Capture the cell that displays the provided text and extract its [X, Y] central coordinate. 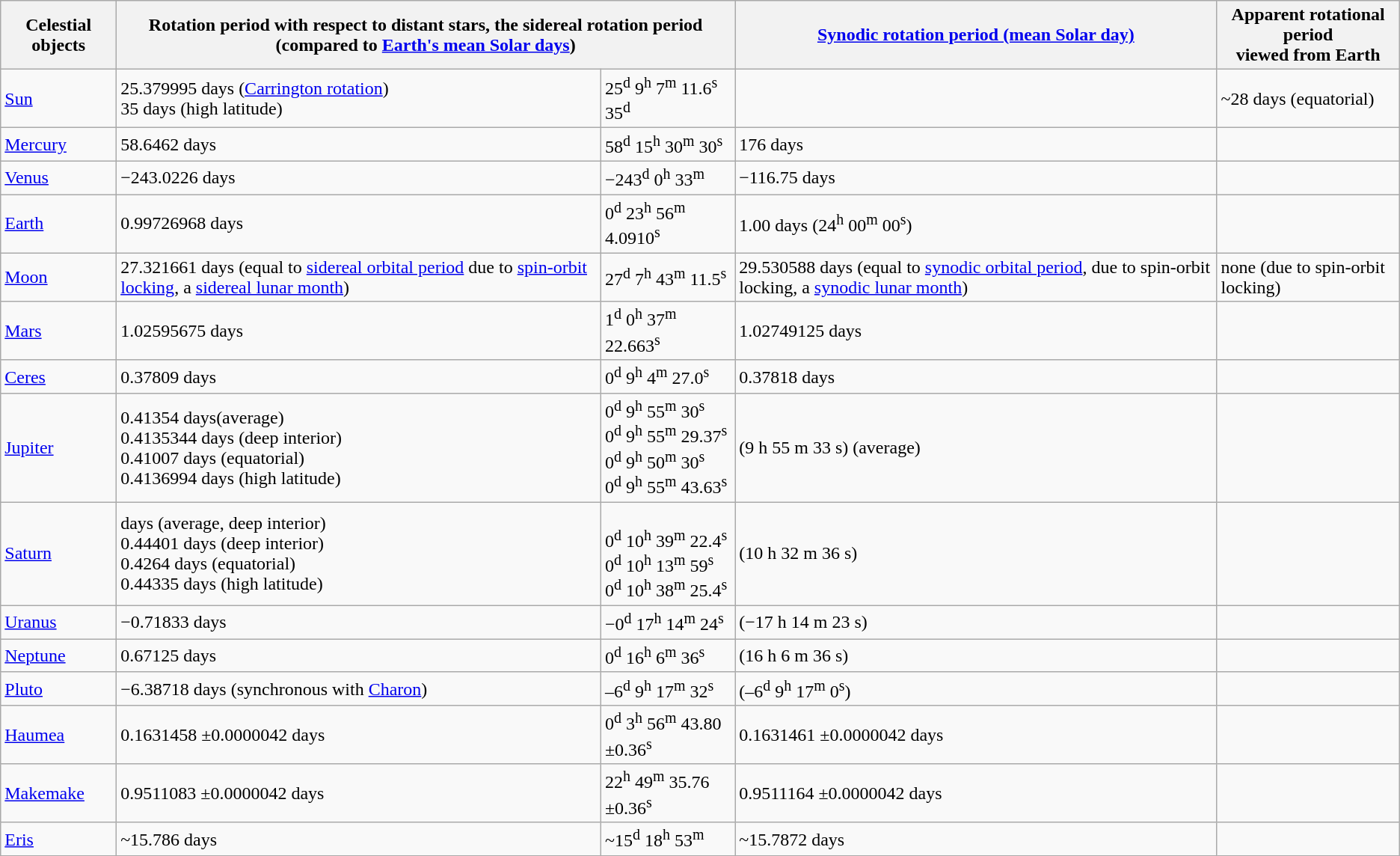
0d 9h 4m 27.0s [667, 377]
Venus [58, 178]
0.9511083 ±0.0000042 days [359, 793]
25d 9h 7m 11.6s35d [667, 99]
Neptune [58, 655]
−243d 0h 33m [667, 178]
27.321661 days (equal to sidereal orbital period due to spin-orbit locking, a sidereal lunar month) [359, 277]
0d 23h 56m 4.0910s [667, 224]
0.41354 days(average)0.4135344 days (deep interior)0.41007 days (equatorial)0.4136994 days (high latitude) [359, 447]
(16 h 6 m 36 s) [976, 655]
Pluto [58, 688]
0.67125 days [359, 655]
Apparent rotational periodviewed from Earth [1308, 35]
Rotation period with respect to distant stars, the sidereal rotation period (compared to Earth's mean Solar days) [426, 35]
0.9511164 ±0.0000042 days [976, 793]
~15d 18h 53m [667, 840]
Synodic rotation period (mean Solar day) [976, 35]
Makemake [58, 793]
1.00 days (24h 00m 00s) [976, 224]
Mars [58, 331]
1d 0h 37m 22.663s [667, 331]
0d 9h 55m 30s0d 9h 55m 29.37s0d 9h 50m 30s0d 9h 55m 43.63s [667, 447]
Jupiter [58, 447]
Mercury [58, 145]
Eris [58, 840]
58d 15h 30m 30s [667, 145]
1.02595675 days [359, 331]
none (due to spin-orbit locking) [1308, 277]
−6.38718 days (synchronous with Charon) [359, 688]
0.1631461 ±0.0000042 days [976, 735]
Sun [58, 99]
29.530588 days (equal to synodic orbital period, due to spin-orbit locking, a synodic lunar month) [976, 277]
176 days [976, 145]
−0.71833 days [359, 623]
0d 10h 39m 22.4s0d 10h 13m 59s0d 10h 38m 25.4s [667, 554]
0.37809 days [359, 377]
–6d 9h 17m 32s [667, 688]
25.379995 days (Carrington rotation)35 days (high latitude) [359, 99]
−243.0226 days [359, 178]
~15.786 days [359, 840]
days (average, deep interior)0.44401 days (deep interior)0.4264 days (equatorial)0.44335 days (high latitude) [359, 554]
0.37818 days [976, 377]
Haumea [58, 735]
Saturn [58, 554]
1.02749125 days [976, 331]
58.6462 days [359, 145]
0d 3h 56m 43.80 ±0.36s [667, 735]
0d 16h 6m 36s [667, 655]
Ceres [58, 377]
(−17 h 14 m 23 s) [976, 623]
27d 7h 43m 11.5s [667, 277]
22h 49m 35.76 ±0.36s [667, 793]
0.99726968 days [359, 224]
Moon [58, 277]
(–6d 9h 17m 0s) [976, 688]
Celestial objects [58, 35]
~15.7872 days [976, 840]
(9 h 55 m 33 s) (average) [976, 447]
−116.75 days [976, 178]
0.1631458 ±0.0000042 days [359, 735]
−0d 17h 14m 24s [667, 623]
Uranus [58, 623]
(10 h 32 m 36 s) [976, 554]
~28 days (equatorial) [1308, 99]
Earth [58, 224]
